For the text-containing cell, return its midpoint in [x, y] coordinate format. 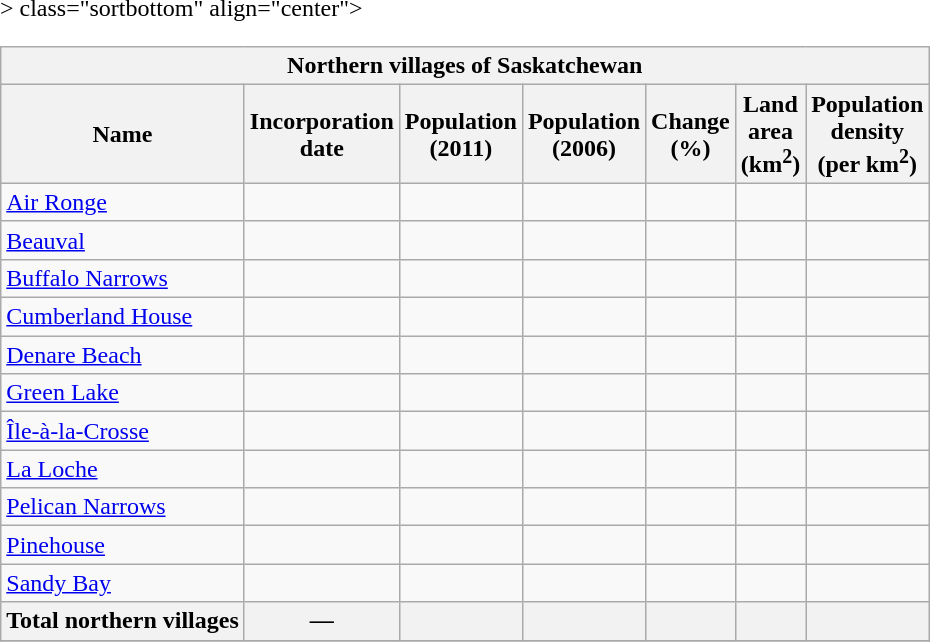
Beauval [123, 240]
La Loche [123, 469]
Total northern villages [123, 621]
Population(2006) [584, 134]
Name [123, 134]
Île-à-la-Crosse [123, 431]
Pinehouse [123, 545]
Green Lake [123, 393]
Change(%) [691, 134]
Pelican Narrows [123, 507]
Cumberland House [123, 317]
Denare Beach [123, 355]
Buffalo Narrows [123, 278]
— [322, 621]
Population(2011) [460, 134]
Populationdensity(per km2) [868, 134]
Land area(km2) [770, 134]
Air Ronge [123, 202]
Incorporationdate [322, 134]
Northern villages of Saskatchewan [465, 66]
Sandy Bay [123, 583]
